Locate the cell with the specified text and output its [x, y] center coordinate. 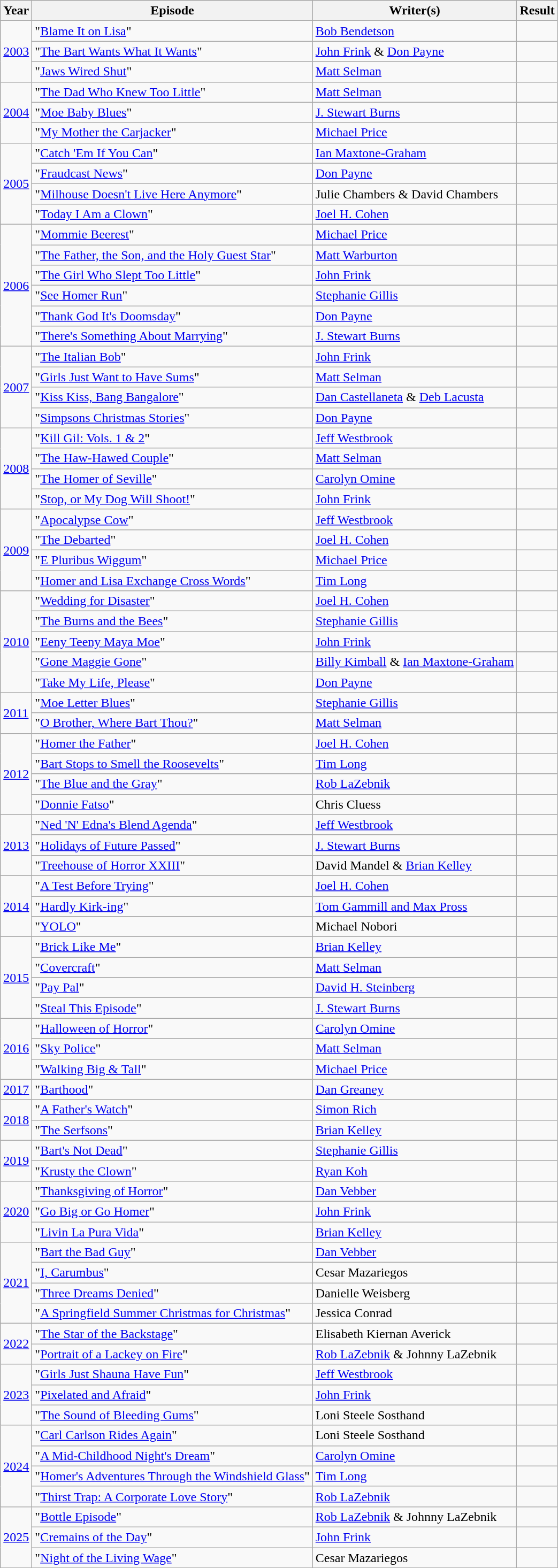
Episode [172, 11]
"Covercraft" [172, 967]
"There's Something About Marrying" [172, 336]
"Pixelated and Afraid" [172, 1395]
"A Springfield Summer Christmas for Christmas" [172, 1313]
"Homer and Lisa Exchange Cross Words" [172, 580]
"Steal This Episode" [172, 1008]
"Catch 'Em If You Can" [172, 153]
"The Homer of Seville" [172, 479]
"Girls Just Want to Have Sums" [172, 377]
"Hardly Kirk-ing" [172, 906]
2011 [16, 713]
2004 [16, 112]
"Moe Baby Blues" [172, 112]
Michael Nobori [415, 927]
2016 [16, 1049]
"The Burns and the Bees" [172, 621]
2019 [16, 1160]
"The Haw-Hawed Couple" [172, 458]
"Gone Maggie Gone" [172, 662]
"Halloween of Horror" [172, 1028]
Tom Gammill and Max Pross [415, 906]
"O Brother, Where Bart Thou?" [172, 723]
"Go Big or Go Homer" [172, 1211]
Ryan Koh [415, 1171]
"Kill Gil: Vols. 1 & 2" [172, 438]
"Treehouse of Horror XXIII" [172, 865]
John Frink & Don Payne [415, 51]
"Portrait of a Lackey on Fire" [172, 1354]
"Wedding for Disaster" [172, 601]
Danielle Weisberg [415, 1293]
"Milhouse Doesn't Live Here Anymore" [172, 194]
"Holidays of Future Passed" [172, 845]
"Stop, or My Dog Will Shoot!" [172, 499]
David H. Steinberg [415, 988]
"Walking Big & Tall" [172, 1069]
2009 [16, 550]
2017 [16, 1089]
"The Sound of Bleeding Gums" [172, 1415]
"Thanksgiving of Horror" [172, 1191]
2006 [16, 285]
"Carl Carlson Rides Again" [172, 1435]
Dan Greaney [415, 1089]
"Homer the Father" [172, 743]
"Donnie Fatso" [172, 804]
"Bart's Not Dead" [172, 1150]
2014 [16, 906]
"Sky Police" [172, 1049]
"Pay Pal" [172, 988]
2010 [16, 642]
"Apocalypse Cow" [172, 519]
Julie Chambers & David Chambers [415, 194]
"Homer's Adventures Through the Windshield Glass" [172, 1476]
Simon Rich [415, 1110]
"Bottle Episode" [172, 1517]
Writer(s) [415, 11]
Jessica Conrad [415, 1313]
2023 [16, 1395]
"Moe Letter Blues" [172, 703]
"The Girl Who Slept Too Little" [172, 275]
"Blame It on Lisa" [172, 31]
"Ned 'N' Edna's Blend Agenda" [172, 825]
"A Test Before Trying" [172, 886]
2025 [16, 1537]
Chris Cluess [415, 804]
2021 [16, 1283]
"The Italian Bob" [172, 357]
2008 [16, 468]
"Barthood" [172, 1089]
"Today I Am a Clown" [172, 214]
2012 [16, 774]
David Mandel & Brian Kelley [415, 865]
"My Mother the Carjacker" [172, 133]
"The Dad Who Knew Too Little" [172, 92]
"Bart the Bad Guy" [172, 1252]
"Three Dreams Denied" [172, 1293]
"The Serfsons" [172, 1130]
"The Bart Wants What It Wants" [172, 51]
Result [537, 11]
"Kiss Kiss, Bang Bangalore" [172, 397]
"Thank God It's Doomsday" [172, 316]
2005 [16, 183]
Ian Maxtone-Graham [415, 153]
Year [16, 11]
Matt Warburton [415, 255]
2020 [16, 1211]
"YOLO" [172, 927]
2003 [16, 51]
"The Blue and the Gray" [172, 784]
2013 [16, 845]
Bob Bendetson [415, 31]
"I, Carumbus" [172, 1273]
2015 [16, 978]
"Simpsons Christmas Stories" [172, 418]
"Night of the Living Wage" [172, 1558]
2018 [16, 1120]
"Jaws Wired Shut" [172, 72]
"Take My Life, Please" [172, 682]
"E Pluribus Wiggum" [172, 560]
"A Father's Watch" [172, 1110]
Billy Kimball & Ian Maxtone-Graham [415, 662]
"Livin La Pura Vida" [172, 1232]
"Fraudcast News" [172, 173]
"See Homer Run" [172, 296]
"A Mid-Childhood Night's Dream" [172, 1456]
2007 [16, 387]
"The Debarted" [172, 540]
"Cremains of the Day" [172, 1537]
"Girls Just Shauna Have Fun" [172, 1374]
Dan Castellaneta & Deb Lacusta [415, 397]
Elisabeth Kiernan Averick [415, 1334]
"Krusty the Clown" [172, 1171]
"Eeny Teeny Maya Moe" [172, 642]
2024 [16, 1466]
"The Father, the Son, and the Holy Guest Star" [172, 255]
"The Star of the Backstage" [172, 1334]
"Brick Like Me" [172, 947]
"Bart Stops to Smell the Roosevelts" [172, 764]
2022 [16, 1344]
"Mommie Beerest" [172, 234]
"Thirst Trap: A Corporate Love Story" [172, 1496]
